Locate the cell with the specified text and output its [X, Y] center coordinate. 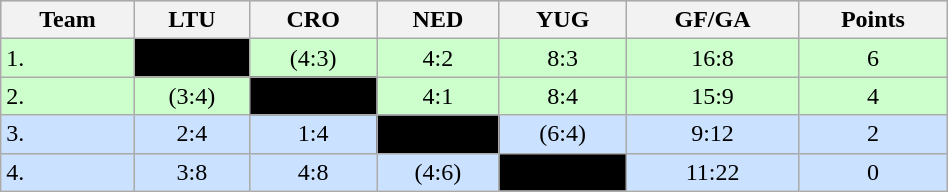
4:2 [438, 58]
16:8 [712, 58]
(3:4) [192, 96]
0 [874, 172]
6 [874, 58]
4:1 [438, 96]
(4:3) [312, 58]
1. [68, 58]
11:22 [712, 172]
Points [874, 20]
4:8 [312, 172]
4 [874, 96]
3. [68, 134]
8:3 [562, 58]
15:9 [712, 96]
NED [438, 20]
GF/GA [712, 20]
Team [68, 20]
3:8 [192, 172]
9:12 [712, 134]
1:4 [312, 134]
CRO [312, 20]
YUG [562, 20]
8:4 [562, 96]
2:4 [192, 134]
(6:4) [562, 134]
(4:6) [438, 172]
2 [874, 134]
LTU [192, 20]
4. [68, 172]
2. [68, 96]
